Extract the [X, Y] coordinate from the center of the cell holding the provided text.  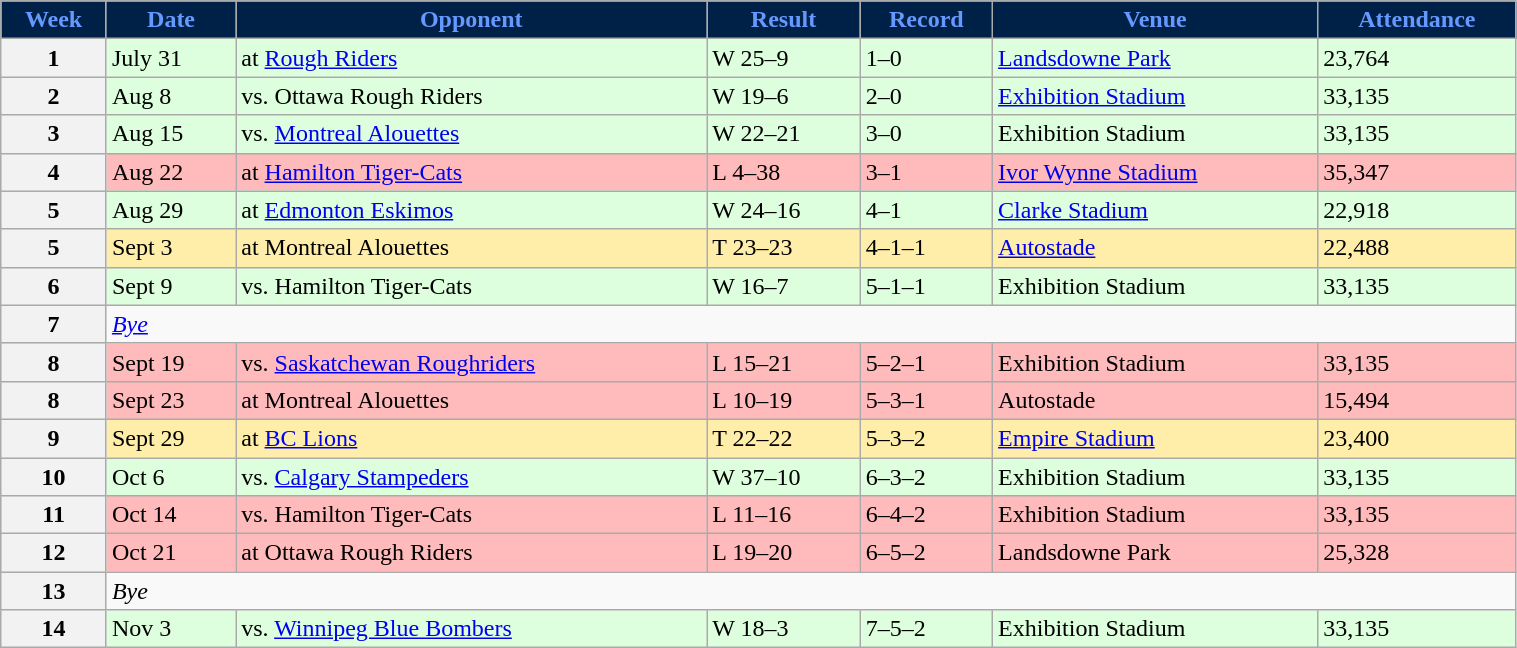
2–0 [926, 96]
Week [54, 20]
L 19–20 [784, 553]
Sept 3 [170, 248]
Aug 15 [170, 134]
3–1 [926, 172]
5–3–2 [926, 438]
Oct 6 [170, 477]
23,400 [1417, 438]
22,488 [1417, 248]
6–3–2 [926, 477]
July 31 [170, 58]
15,494 [1417, 400]
at Rough Riders [472, 58]
14 [54, 629]
W 37–10 [784, 477]
Sept 19 [170, 362]
Clarke Stadium [1156, 210]
L 10–19 [784, 400]
3 [54, 134]
Sept 23 [170, 400]
35,347 [1417, 172]
23,764 [1417, 58]
Result [784, 20]
at Ottawa Rough Riders [472, 553]
5–2–1 [926, 362]
25,328 [1417, 553]
Oct 21 [170, 553]
Attendance [1417, 20]
W 19–6 [784, 96]
11 [54, 515]
10 [54, 477]
Nov 3 [170, 629]
9 [54, 438]
vs. Ottawa Rough Riders [472, 96]
vs. Winnipeg Blue Bombers [472, 629]
Aug 29 [170, 210]
1–0 [926, 58]
Aug 8 [170, 96]
T 23–23 [784, 248]
at BC Lions [472, 438]
Date [170, 20]
Record [926, 20]
vs. Montreal Alouettes [472, 134]
W 22–21 [784, 134]
22,918 [1417, 210]
Venue [1156, 20]
Opponent [472, 20]
4 [54, 172]
L 4–38 [784, 172]
L 11–16 [784, 515]
Oct 14 [170, 515]
T 22–22 [784, 438]
7 [54, 324]
6–4–2 [926, 515]
5–1–1 [926, 286]
4–1 [926, 210]
L 15–21 [784, 362]
Ivor Wynne Stadium [1156, 172]
W 24–16 [784, 210]
2 [54, 96]
W 16–7 [784, 286]
vs. Calgary Stampeders [472, 477]
3–0 [926, 134]
Empire Stadium [1156, 438]
vs. Saskatchewan Roughriders [472, 362]
Sept 9 [170, 286]
Aug 22 [170, 172]
13 [54, 591]
W 25–9 [784, 58]
7–5–2 [926, 629]
W 18–3 [784, 629]
5–3–1 [926, 400]
6–5–2 [926, 553]
at Hamilton Tiger-Cats [472, 172]
1 [54, 58]
Sept 29 [170, 438]
6 [54, 286]
12 [54, 553]
4–1–1 [926, 248]
at Edmonton Eskimos [472, 210]
